Search for the cell housing the specified text and yield its [X, Y] center coordinate. 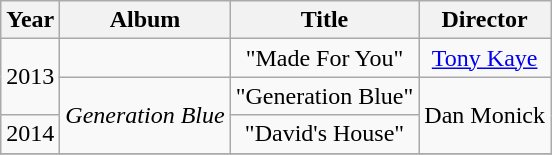
"Made For You" [324, 58]
Director [485, 20]
Title [324, 20]
2013 [30, 77]
Tony Kaye [485, 58]
Dan Monick [485, 115]
"Generation Blue" [324, 96]
"David's House" [324, 134]
Album [145, 20]
Year [30, 20]
2014 [30, 134]
Generation Blue [145, 115]
